Find where the given text appears and provide that cell's center as [x, y] coordinate. 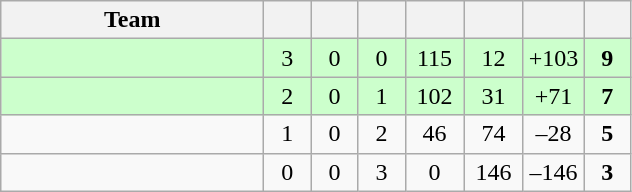
Team [132, 20]
115 [434, 58]
9 [608, 58]
12 [494, 58]
–28 [554, 134]
31 [494, 96]
5 [608, 134]
102 [434, 96]
–146 [554, 172]
7 [608, 96]
46 [434, 134]
74 [494, 134]
146 [494, 172]
+103 [554, 58]
+71 [554, 96]
